Provide the (x, y) coordinate of the cell's center where the given text is located.  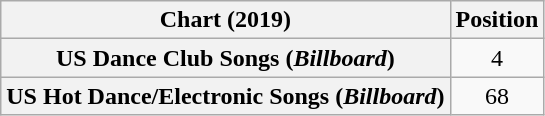
68 (497, 96)
Position (497, 20)
Chart (2019) (226, 20)
4 (497, 58)
US Dance Club Songs (Billboard) (226, 58)
US Hot Dance/Electronic Songs (Billboard) (226, 96)
